Pinpoint the cell where the given text exists, returning its (X, Y) midpoint coordinate. 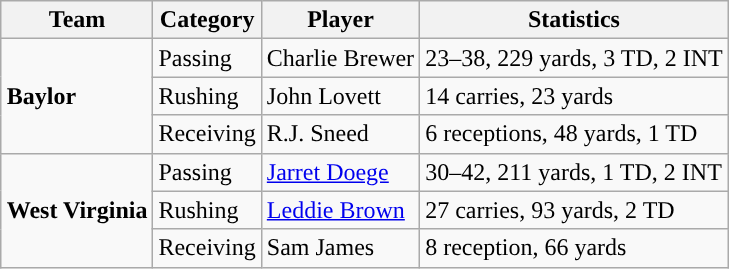
27 carries, 93 yards, 2 TD (574, 210)
8 reception, 66 yards (574, 248)
Jarret Doege (340, 172)
West Virginia (77, 210)
23–38, 229 yards, 3 TD, 2 INT (574, 58)
Charlie Brewer (340, 58)
Baylor (77, 96)
Sam James (340, 248)
Player (340, 20)
14 carries, 23 yards (574, 96)
6 receptions, 48 yards, 1 TD (574, 134)
Leddie Brown (340, 210)
30–42, 211 yards, 1 TD, 2 INT (574, 172)
Team (77, 20)
Statistics (574, 20)
Category (207, 20)
John Lovett (340, 96)
R.J. Sneed (340, 134)
